Return the (x, y) coordinate for the center point of the cell that contains the specified text.  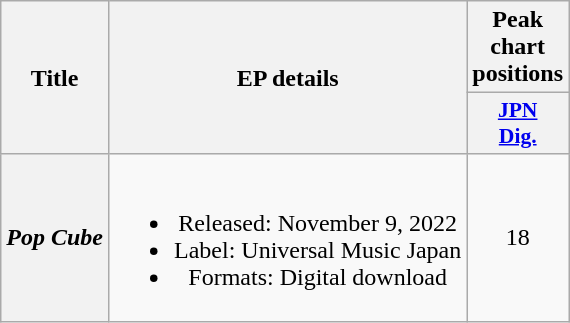
Title (55, 78)
Pop Cube (55, 238)
Peak chart positions (518, 47)
EP details (287, 78)
JPNDig. (518, 124)
18 (518, 238)
Released: November 9, 2022Label: Universal Music JapanFormats: Digital download (287, 238)
